For the text-containing cell, return its midpoint in [X, Y] coordinate format. 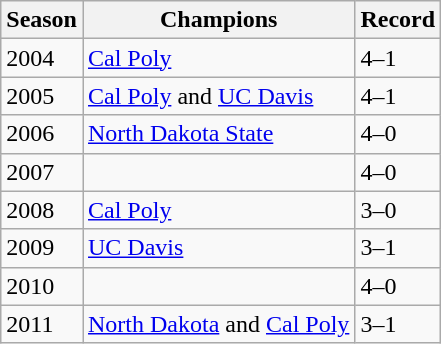
2005 [42, 96]
3–0 [398, 210]
2004 [42, 58]
2011 [42, 324]
Season [42, 20]
UC Davis [218, 248]
2006 [42, 134]
2009 [42, 248]
Record [398, 20]
Champions [218, 20]
2010 [42, 286]
2007 [42, 172]
North Dakota and Cal Poly [218, 324]
2008 [42, 210]
Cal Poly and UC Davis [218, 96]
North Dakota State [218, 134]
